Scan for the cell matching the given text and deliver its [X, Y] coordinate at center. 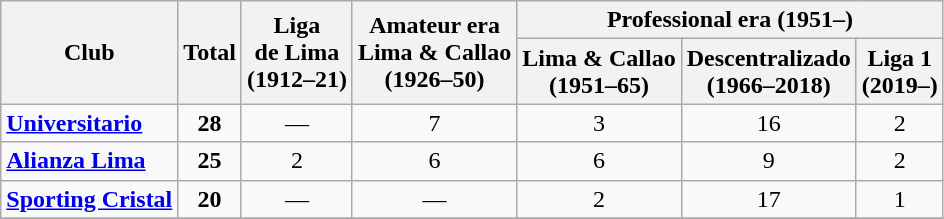
Sporting Cristal [90, 199]
Lima & Callao(1951–65) [599, 72]
25 [210, 161]
Total [210, 52]
Amateur eraLima & Callao (1926–50) [434, 52]
Professional era (1951–) [730, 20]
7 [434, 123]
Club [90, 52]
28 [210, 123]
9 [768, 161]
3 [599, 123]
1 [900, 199]
20 [210, 199]
17 [768, 199]
Alianza Lima [90, 161]
Universitario [90, 123]
Liga 1(2019–) [900, 72]
Liga de Lima (1912–21) [296, 52]
Descentralizado(1966–2018) [768, 72]
16 [768, 123]
